Locate the cell with the specified text and output its [X, Y] center coordinate. 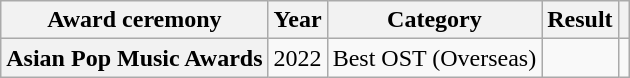
Asian Pop Music Awards [134, 58]
Award ceremony [134, 20]
Category [434, 20]
Best OST (Overseas) [434, 58]
Year [298, 20]
Result [580, 20]
2022 [298, 58]
